Pinpoint the cell where the given text exists, returning its [X, Y] midpoint coordinate. 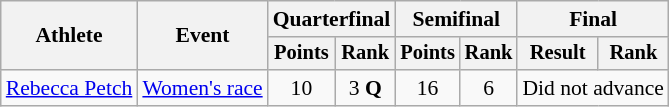
16 [427, 88]
Result [558, 54]
Final [593, 19]
Event [202, 36]
Quarterfinal [332, 19]
Women's race [202, 88]
Athlete [70, 36]
Rebecca Petch [70, 88]
Did not advance [593, 88]
10 [302, 88]
6 [489, 88]
3 Q [365, 88]
Semifinal [456, 19]
